Capture the cell that displays the provided text and extract its (X, Y) central coordinate. 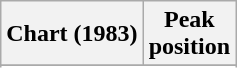
Chart (1983) (72, 34)
Peakposition (189, 34)
